Output the [x, y] coordinate of the center of the cell containing the given text.  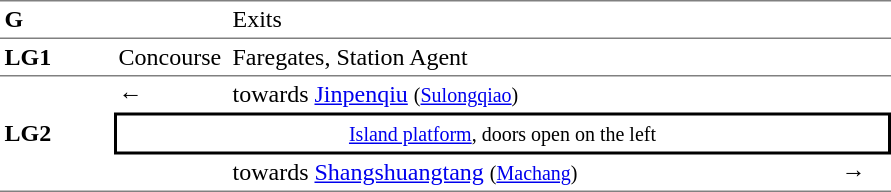
← [171, 94]
LG2 [57, 134]
Island platform, doors open on the left [502, 133]
Concourse [171, 58]
towards Jinpenqiu (Sulongqiao) [532, 94]
Faregates, Station Agent [532, 58]
LG1 [57, 58]
Exits [532, 20]
towards Shangshuangtang (Machang) [532, 173]
G [57, 20]
→ [864, 173]
